Extract the [x, y] coordinate from the center of the cell holding the provided text.  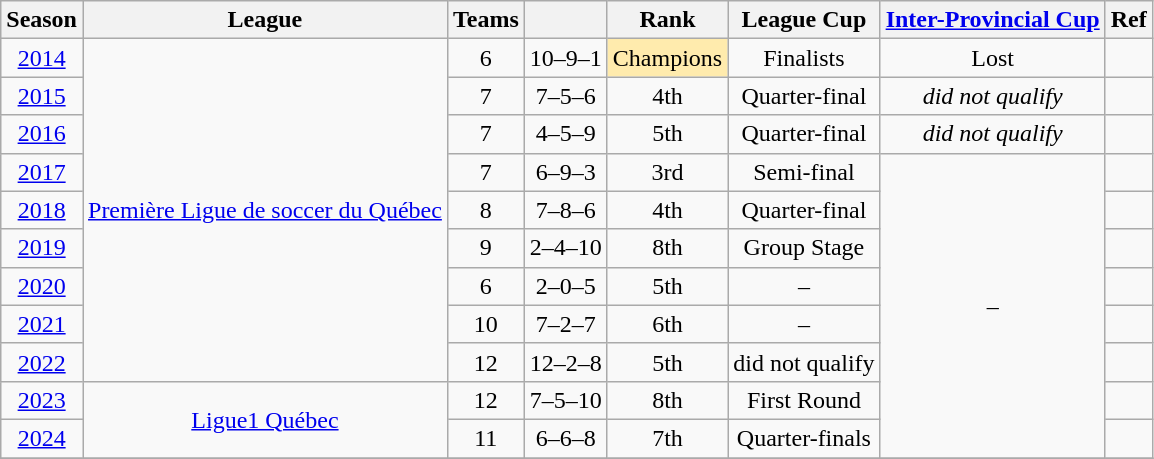
12–2–8 [566, 362]
2023 [42, 400]
10 [486, 324]
Ref [1128, 20]
2021 [42, 324]
2024 [42, 438]
League [264, 20]
Inter-Provincial Cup [992, 20]
League Cup [804, 20]
6–9–3 [566, 172]
2017 [42, 172]
Quarter-finals [804, 438]
Season [42, 20]
2019 [42, 248]
10–9–1 [566, 58]
6–6–8 [566, 438]
2–4–10 [566, 248]
Lost [992, 58]
First Round [804, 400]
7th [667, 438]
9 [486, 248]
Teams [486, 20]
2020 [42, 286]
Première Ligue de soccer du Québec [264, 210]
Champions [667, 58]
2–0–5 [566, 286]
Semi-final [804, 172]
2022 [42, 362]
7–5–10 [566, 400]
7–8–6 [566, 210]
2016 [42, 134]
Rank [667, 20]
2018 [42, 210]
3rd [667, 172]
2015 [42, 96]
Finalists [804, 58]
2014 [42, 58]
6th [667, 324]
Ligue1 Québec [264, 419]
7–2–7 [566, 324]
11 [486, 438]
Group Stage [804, 248]
8 [486, 210]
7–5–6 [566, 96]
4–5–9 [566, 134]
